Capture the cell that displays the provided text and extract its (x, y) central coordinate. 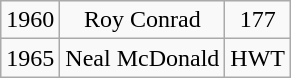
1960 (30, 20)
HWT (258, 58)
1965 (30, 58)
Roy Conrad (142, 20)
Neal McDonald (142, 58)
177 (258, 20)
